Scan for the cell matching the given text and deliver its (X, Y) coordinate at center. 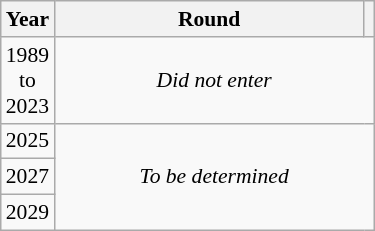
Round (209, 19)
2027 (28, 177)
To be determined (214, 176)
Did not enter (214, 80)
2029 (28, 213)
1989to2023 (28, 80)
2025 (28, 141)
Year (28, 19)
